Output the (X, Y) coordinate of the center of the cell containing the given text.  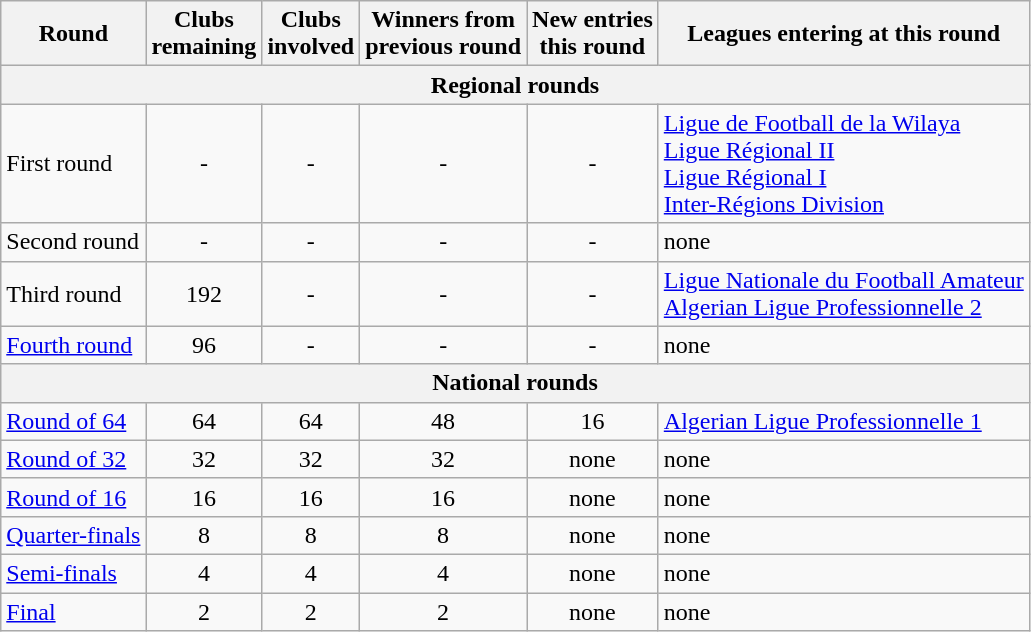
192 (204, 294)
Semi-finals (74, 573)
Clubsinvolved (311, 34)
Round of 32 (74, 459)
Winners fromprevious round (444, 34)
Final (74, 611)
Round of 64 (74, 421)
Ligue de Football de la WilayaLigue Régional IILigue Régional IInter-Régions Division (844, 164)
Second round (74, 242)
Leagues entering at this round (844, 34)
New entriesthis round (593, 34)
First round (74, 164)
48 (444, 421)
Algerian Ligue Professionnelle 1 (844, 421)
Round (74, 34)
Fourth round (74, 345)
Regional rounds (516, 85)
Ligue Nationale du Football AmateurAlgerian Ligue Professionnelle 2 (844, 294)
Quarter-finals (74, 535)
Round of 16 (74, 497)
Clubsremaining (204, 34)
96 (204, 345)
Third round (74, 294)
National rounds (516, 383)
